Determine the (X, Y) coordinate at the center of the cell enclosing the given text.  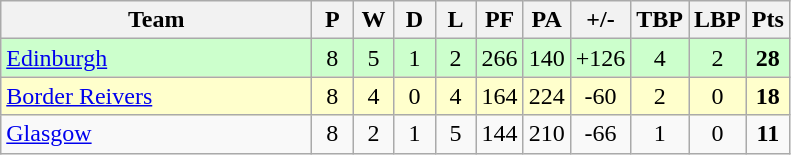
Team (156, 20)
+126 (600, 58)
28 (768, 58)
PF (500, 20)
Edinburgh (156, 58)
Pts (768, 20)
140 (546, 58)
144 (500, 134)
164 (500, 96)
11 (768, 134)
210 (546, 134)
224 (546, 96)
-66 (600, 134)
-60 (600, 96)
D (414, 20)
TBP (660, 20)
Glasgow (156, 134)
266 (500, 58)
P (332, 20)
18 (768, 96)
W (374, 20)
Border Reivers (156, 96)
L (456, 20)
PA (546, 20)
+/- (600, 20)
LBP (718, 20)
